Extract the [X, Y] coordinate from the center of the cell holding the provided text.  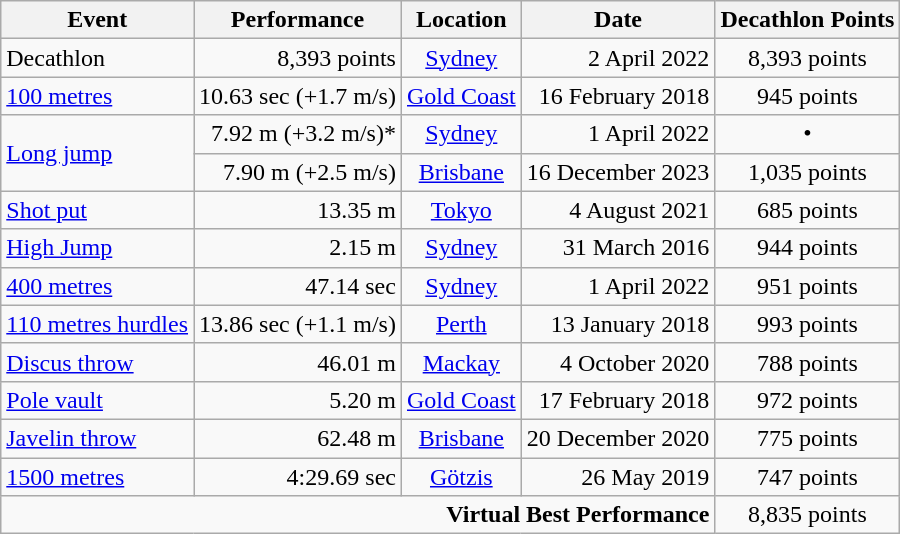
100 metres [98, 96]
Mackay [461, 362]
Pole vault [98, 400]
5.20 m [298, 400]
26 May 2019 [618, 477]
944 points [808, 248]
7.90 m (+2.5 m/s) [298, 172]
62.48 m [298, 438]
Discus throw [98, 362]
951 points [808, 286]
685 points [808, 210]
• [808, 134]
31 March 2016 [618, 248]
46.01 m [298, 362]
13 January 2018 [618, 324]
16 December 2023 [618, 172]
Decathlon Points [808, 20]
110 metres hurdles [98, 324]
400 metres [98, 286]
7.92 m (+3.2 m/s)* [298, 134]
16 February 2018 [618, 96]
788 points [808, 362]
2.15 m [298, 248]
993 points [808, 324]
47.14 sec [298, 286]
Location [461, 20]
Götzis [461, 477]
13.86 sec (+1.1 m/s) [298, 324]
High Jump [98, 248]
Virtual Best Performance [358, 515]
8,835 points [808, 515]
10.63 sec (+1.7 m/s) [298, 96]
Javelin throw [98, 438]
1,035 points [808, 172]
747 points [808, 477]
Perth [461, 324]
4 October 2020 [618, 362]
Shot put [98, 210]
Long jump [98, 153]
17 February 2018 [618, 400]
20 December 2020 [618, 438]
Performance [298, 20]
Decathlon [98, 58]
Event [98, 20]
4 August 2021 [618, 210]
945 points [808, 96]
1500 metres [98, 477]
Tokyo [461, 210]
2 April 2022 [618, 58]
775 points [808, 438]
Date [618, 20]
13.35 m [298, 210]
972 points [808, 400]
4:29.69 sec [298, 477]
